Output the [X, Y] coordinate of the center of the cell containing the given text.  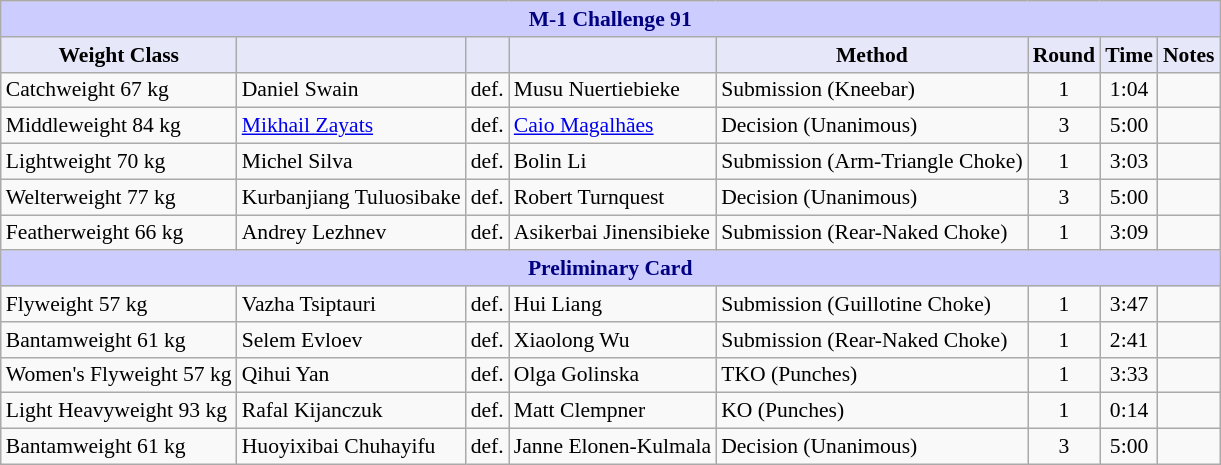
Lightweight 70 kg [119, 162]
Method [872, 55]
2:41 [1129, 340]
Welterweight 77 kg [119, 197]
Michel Silva [352, 162]
TKO (Punches) [872, 375]
Catchweight 67 kg [119, 90]
Asikerbai Jinensibieke [612, 233]
Vazha Tsiptauri [352, 304]
Flyweight 57 kg [119, 304]
M-1 Challenge 91 [610, 19]
Rafal Kijanczuk [352, 411]
Bolin Li [612, 162]
Light Heavyweight 93 kg [119, 411]
Qihui Yan [352, 375]
Janne Elonen-Kulmala [612, 447]
KO (Punches) [872, 411]
3:09 [1129, 233]
Round [1064, 55]
Weight Class [119, 55]
Preliminary Card [610, 269]
3:47 [1129, 304]
3:33 [1129, 375]
Selem Evloev [352, 340]
Mikhail Zayats [352, 126]
Olga Golinska [612, 375]
Time [1129, 55]
Musu Nuertiebieke [612, 90]
3:03 [1129, 162]
Andrey Lezhnev [352, 233]
Huoyixibai Chuhayifu [352, 447]
Featherweight 66 kg [119, 233]
Kurbanjiang Tuluosibake [352, 197]
Daniel Swain [352, 90]
Notes [1189, 55]
0:14 [1129, 411]
Hui Liang [612, 304]
Submission (Guillotine Choke) [872, 304]
Robert Turnquest [612, 197]
Caio Magalhães [612, 126]
Women's Flyweight 57 kg [119, 375]
Middleweight 84 kg [119, 126]
Submission (Arm-Triangle Choke) [872, 162]
Submission (Kneebar) [872, 90]
1:04 [1129, 90]
Xiaolong Wu [612, 340]
Matt Clempner [612, 411]
